For the text-containing cell, return its midpoint in [X, Y] coordinate format. 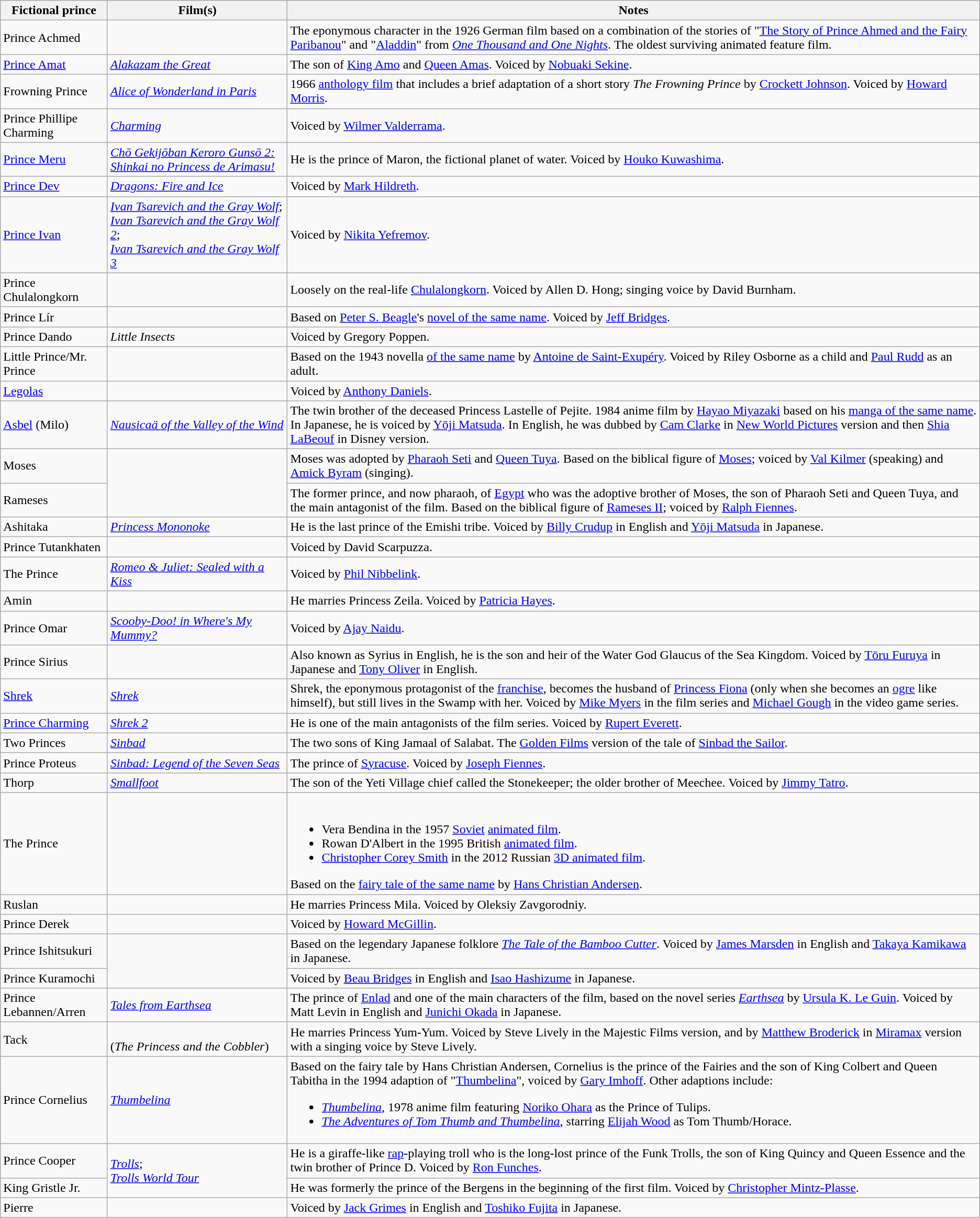
Voiced by Ajay Naidu. [633, 628]
Prince Sirius [54, 662]
Rameses [54, 500]
Scooby-Doo! in Where's My Mummy? [197, 628]
Asbel (Milo) [54, 425]
Moses was adopted by Pharaoh Seti and Queen Tuya. Based on the biblical figure of Moses; voiced by Val Kilmer (speaking) and Amick Byram (singing). [633, 466]
Chō Gekijōban Keroro Gunsō 2: Shinkai no Princess de Arimasu! [197, 159]
Princess Mononoke [197, 527]
Prince Chulalongkorn [54, 290]
Voiced by Howard McGillin. [633, 924]
Shrek 2 [197, 723]
Charming [197, 126]
Tack [54, 1040]
Prince Ivan [54, 234]
Moses [54, 466]
Little Insects [197, 337]
Prince Meru [54, 159]
He is one of the main antagonists of the film series. Voiced by Rupert Everett. [633, 723]
Voiced by Beau Bridges in English and Isao Hashizume in Japanese. [633, 978]
Thorp [54, 783]
Prince Cooper [54, 1161]
1966 anthology film that includes a brief adaptation of a short story The Frowning Prince by Crockett Johnson. Voiced by Howard Morris. [633, 91]
Based on Peter S. Beagle's novel of the same name. Voiced by Jeff Bridges. [633, 317]
He was formerly the prince of the Bergens in the beginning of the first film. Voiced by Christopher Mintz-Plasse. [633, 1188]
The son of the Yeti Village chief called the Stonekeeper; the older brother of Meechee. Voiced by Jimmy Tatro. [633, 783]
Tales from Earthsea [197, 1005]
Two Princes [54, 743]
Prince Phillipe Charming [54, 126]
Thumbelina [197, 1100]
The two sons of King Jamaal of Salabat. The Golden Films version of the tale of Sinbad the Sailor. [633, 743]
Prince Ishitsukuri [54, 952]
He marries Princess Zeila. Voiced by Patricia Hayes. [633, 601]
Film(s) [197, 10]
Voiced by Wilmer Valderrama. [633, 126]
Prince Omar [54, 628]
Voiced by Anthony Daniels. [633, 391]
Little Prince/Mr. Prince [54, 363]
Prince Derek [54, 924]
Voiced by Phil Nibbelink. [633, 574]
Ashitaka [54, 527]
Nausicaä of the Valley of the Wind [197, 425]
Pierre [54, 1208]
Amin [54, 601]
He is the prince of Maron, the fictional planet of water. Voiced by Houko Kuwashima. [633, 159]
Alakazam the Great [197, 64]
Prince Amat [54, 64]
(The Princess and the Cobbler) [197, 1040]
Dragons: Fire and Ice [197, 186]
Smallfoot [197, 783]
He marries Princess Mila. Voiced by Oleksiy Zavgorodniy. [633, 904]
Prince Tutankhaten [54, 547]
Sinbad [197, 743]
Prince Proteus [54, 763]
Voiced by Gregory Poppen. [633, 337]
Prince Achmed [54, 38]
Trolls;Trolls World Tour [197, 1170]
Prince Lebannen/Arren [54, 1005]
Voiced by David Scarpuzza. [633, 547]
Alice of Wonderland in Paris [197, 91]
Based on the 1943 novella of the same name by Antoine de Saint-Exupéry. Voiced by Riley Osborne as a child and Paul Rudd as an adult. [633, 363]
Prince Dando [54, 337]
Notes [633, 10]
Voiced by Mark Hildreth. [633, 186]
Romeo & Juliet: Sealed with a Kiss [197, 574]
He is the last prince of the Emishi tribe. Voiced by Billy Crudup in English and Yōji Matsuda in Japanese. [633, 527]
Ruslan [54, 904]
Ivan Tsarevich and the Gray Wolf;Ivan Tsarevich and the Gray Wolf 2;Ivan Tsarevich and the Gray Wolf 3 [197, 234]
Fictional prince [54, 10]
Frowning Prince [54, 91]
Sinbad: Legend of the Seven Seas [197, 763]
Prince Charming [54, 723]
Based on the legendary Japanese folklore The Tale of the Bamboo Cutter. Voiced by James Marsden in English and Takaya Kamikawa in Japanese. [633, 952]
Prince Dev [54, 186]
Loosely on the real-life Chulalongkorn. Voiced by Allen D. Hong; singing voice by David Burnham. [633, 290]
Voiced by Nikita Yefremov. [633, 234]
Legolas [54, 391]
Prince Kuramochi [54, 978]
The prince of Syracuse. Voiced by Joseph Fiennes. [633, 763]
Prince Lír [54, 317]
The son of King Amo and Queen Amas. Voiced by Nobuaki Sekine. [633, 64]
King Gristle Jr. [54, 1188]
Voiced by Jack Grimes in English and Toshiko Fujita in Japanese. [633, 1208]
Prince Cornelius [54, 1100]
